Find where the given text appears and provide that cell's center as (x, y) coordinate. 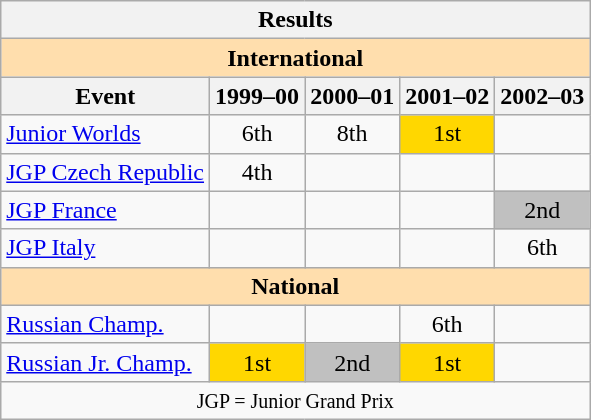
1999–00 (258, 96)
Junior Worlds (106, 134)
2002–03 (542, 96)
JGP France (106, 210)
4th (258, 172)
Results (296, 20)
2000–01 (352, 96)
National (296, 286)
Event (106, 96)
Russian Jr. Champ. (106, 362)
JGP = Junior Grand Prix (296, 400)
8th (352, 134)
2001–02 (448, 96)
International (296, 58)
Russian Champ. (106, 324)
JGP Czech Republic (106, 172)
JGP Italy (106, 248)
